Provide the (X, Y) coordinate of the cell's center where the given text is located.  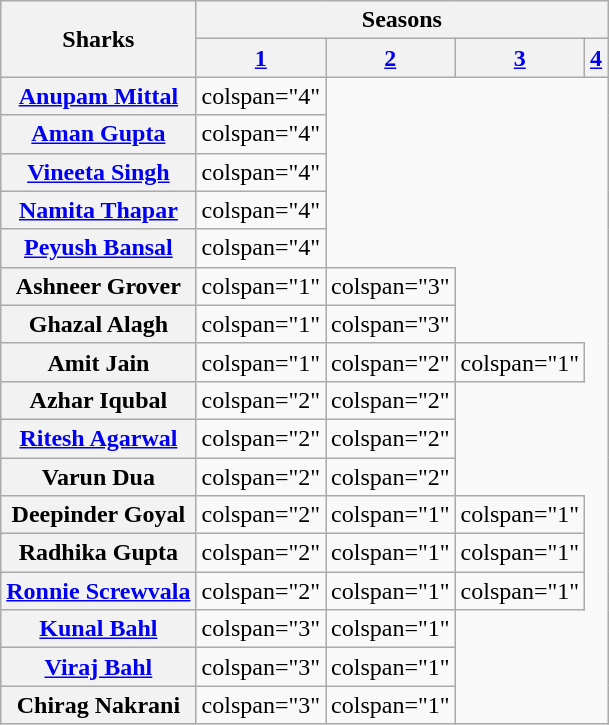
Varun Dua (98, 477)
Vineeta Singh (98, 172)
Peyush Bansal (98, 248)
Namita Thapar (98, 210)
Ronnie Screwvala (98, 591)
Radhika Gupta (98, 553)
Ritesh Agarwal (98, 438)
Kunal Bahl (98, 629)
Amit Jain (98, 362)
Chirag Nakrani (98, 705)
Ashneer Grover (98, 286)
Azhar Iqubal (98, 400)
3 (520, 58)
Viraj Bahl (98, 667)
4 (596, 58)
Aman Gupta (98, 134)
Anupam Mittal (98, 96)
Deepinder Goyal (98, 515)
1 (261, 58)
Ghazal Alagh (98, 324)
2 (391, 58)
Seasons (402, 20)
Sharks (98, 39)
